Output the [x, y] coordinate of the center of the cell containing the given text.  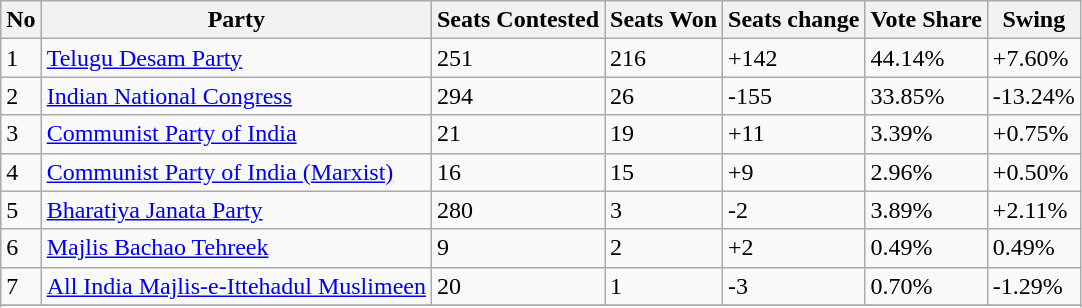
16 [518, 172]
251 [518, 58]
0.70% [926, 286]
Seats change [794, 20]
280 [518, 210]
+0.50% [1034, 172]
+9 [794, 172]
+2 [794, 248]
-2 [794, 210]
15 [664, 172]
Swing [1034, 20]
Indian National Congress [236, 96]
6 [21, 248]
Majlis Bachao Tehreek [236, 248]
Telugu Desam Party [236, 58]
Communist Party of India [236, 134]
Vote Share [926, 20]
4 [21, 172]
Party [236, 20]
-155 [794, 96]
+11 [794, 134]
-3 [794, 286]
216 [664, 58]
26 [664, 96]
+142 [794, 58]
+2.11% [1034, 210]
-13.24% [1034, 96]
33.85% [926, 96]
Seats Contested [518, 20]
19 [664, 134]
Bharatiya Janata Party [236, 210]
+7.60% [1034, 58]
3.89% [926, 210]
9 [518, 248]
294 [518, 96]
2.96% [926, 172]
20 [518, 286]
+0.75% [1034, 134]
Communist Party of India (Marxist) [236, 172]
5 [21, 210]
21 [518, 134]
44.14% [926, 58]
-1.29% [1034, 286]
No [21, 20]
All India Majlis-e-Ittehadul Muslimeen [236, 286]
3.39% [926, 134]
7 [21, 286]
Seats Won [664, 20]
